Scan for the cell matching the given text and deliver its (x, y) coordinate at center. 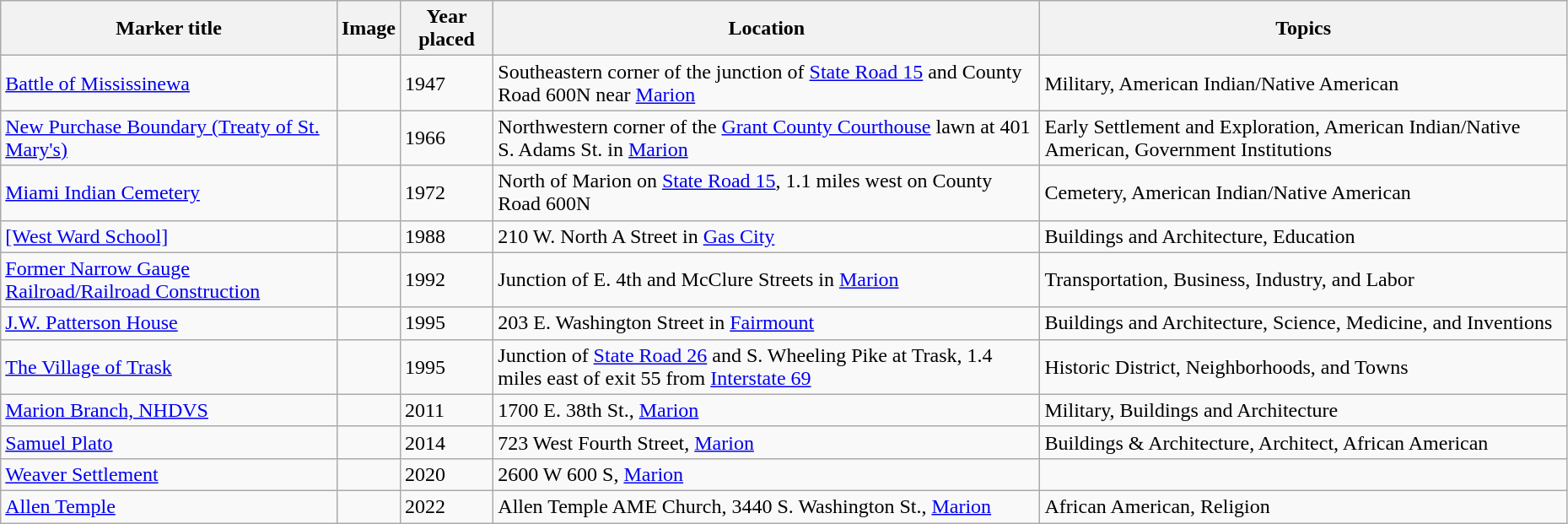
723 West Fourth Street, Marion (767, 442)
Topics (1303, 29)
Buildings and Architecture, Science, Medicine, and Inventions (1303, 323)
Junction of E. 4th and McClure Streets in Marion (767, 280)
203 E. Washington Street in Fairmount (767, 323)
1972 (446, 192)
2020 (446, 474)
2014 (446, 442)
2600 W 600 S, Marion (767, 474)
Southeastern corner of the junction of State Road 15 and County Road 600N near Marion (767, 83)
Miami Indian Cemetery (169, 192)
Buildings & Architecture, Architect, African American (1303, 442)
[West Ward School] (169, 236)
Cemetery, American Indian/Native American (1303, 192)
Allen Temple AME Church, 3440 S. Washington St., Marion (767, 506)
Marker title (169, 29)
Former Narrow Gauge Railroad/Railroad Construction (169, 280)
210 W. North A Street in Gas City (767, 236)
1947 (446, 83)
1988 (446, 236)
The Village of Trask (169, 366)
Military, Buildings and Architecture (1303, 410)
1700 E. 38th St., Marion (767, 410)
1966 (446, 138)
Historic District, Neighborhoods, and Towns (1303, 366)
New Purchase Boundary (Treaty of St. Mary's) (169, 138)
Year placed (446, 29)
African American, Religion (1303, 506)
2022 (446, 506)
Weaver Settlement (169, 474)
Junction of State Road 26 and S. Wheeling Pike at Trask, 1.4 miles east of exit 55 from Interstate 69 (767, 366)
Location (767, 29)
Marion Branch, NHDVS (169, 410)
Northwestern corner of the Grant County Courthouse lawn at 401 S. Adams St. in Marion (767, 138)
J.W. Patterson House (169, 323)
Transportation, Business, Industry, and Labor (1303, 280)
Military, American Indian/Native American (1303, 83)
North of Marion on State Road 15, 1.1 miles west on County Road 600N (767, 192)
1992 (446, 280)
Battle of Mississinewa (169, 83)
Image (368, 29)
Samuel Plato (169, 442)
Buildings and Architecture, Education (1303, 236)
Early Settlement and Exploration, American Indian/Native American, Government Institutions (1303, 138)
2011 (446, 410)
Allen Temple (169, 506)
